Output the (X, Y) coordinate of the center of the cell containing the given text.  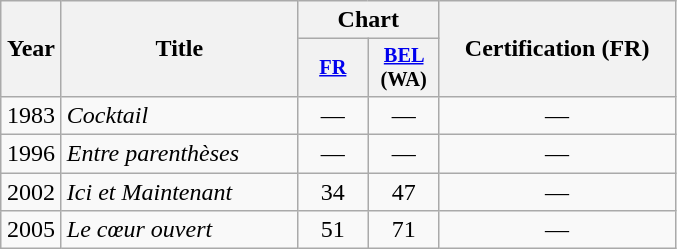
Entre parenthèses (179, 154)
2002 (32, 192)
Title (179, 49)
1983 (32, 115)
51 (332, 230)
Cocktail (179, 115)
Ici et Maintenant (179, 192)
Certification (FR) (557, 49)
34 (332, 192)
Le cœur ouvert (179, 230)
47 (404, 192)
Chart (368, 20)
FR (332, 68)
1996 (32, 154)
2005 (32, 230)
BEL (WA) (404, 68)
71 (404, 230)
Year (32, 49)
